Capture the cell that displays the provided text and extract its (X, Y) central coordinate. 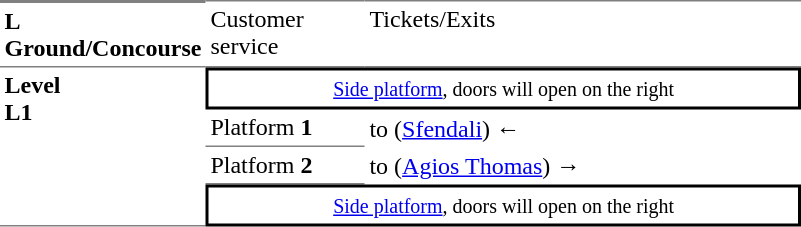
Customer service (286, 34)
Platform 2 (286, 166)
LGround/Concourse (103, 34)
LevelL1 (103, 148)
to (Agios Thomas) → (583, 166)
Tickets/Exits (583, 34)
to (Sfendali) ← (583, 129)
Platform 1 (286, 129)
